Extract the (x, y) coordinate from the center of the cell holding the provided text.  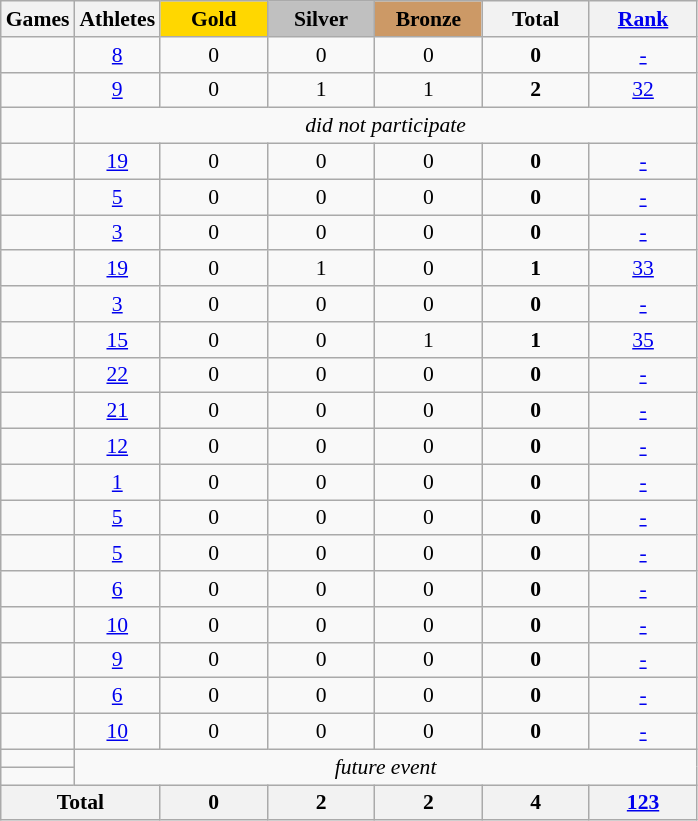
33 (642, 269)
32 (642, 90)
Rank (642, 19)
Silver (320, 19)
future event (385, 767)
12 (117, 447)
did not participate (385, 126)
22 (117, 375)
Games (38, 19)
4 (536, 803)
8 (117, 55)
Gold (214, 19)
Athletes (117, 19)
123 (642, 803)
21 (117, 411)
35 (642, 340)
Bronze (428, 19)
15 (117, 340)
